Find where the given text appears and provide that cell's center as [X, Y] coordinate. 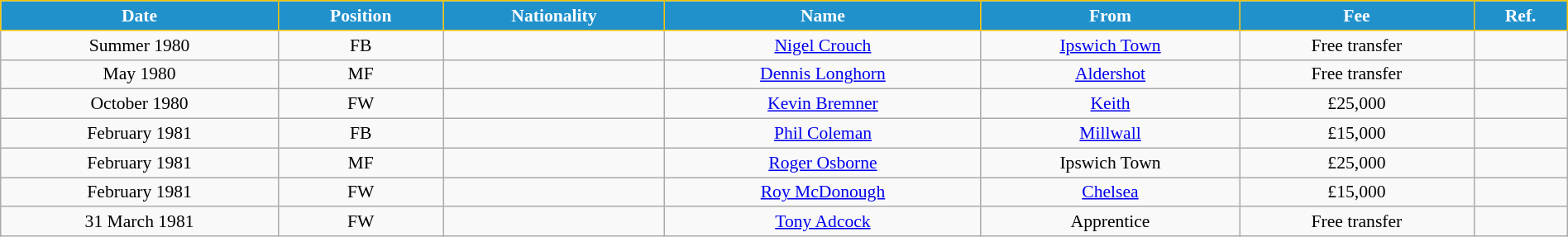
Roger Osborne [823, 163]
Date [140, 16]
Apprentice [1110, 222]
Phil Coleman [823, 134]
Nationality [554, 16]
Fee [1356, 16]
Position [361, 16]
Tony Adcock [823, 222]
Nigel Crouch [823, 45]
From [1110, 16]
Ref. [1520, 16]
Dennis Longhorn [823, 74]
Aldershot [1110, 74]
Summer 1980 [140, 45]
Keith [1110, 104]
Roy McDonough [823, 192]
Chelsea [1110, 192]
May 1980 [140, 74]
October 1980 [140, 104]
Millwall [1110, 134]
31 March 1981 [140, 222]
Kevin Bremner [823, 104]
Name [823, 16]
